Capture the cell that displays the provided text and extract its (x, y) central coordinate. 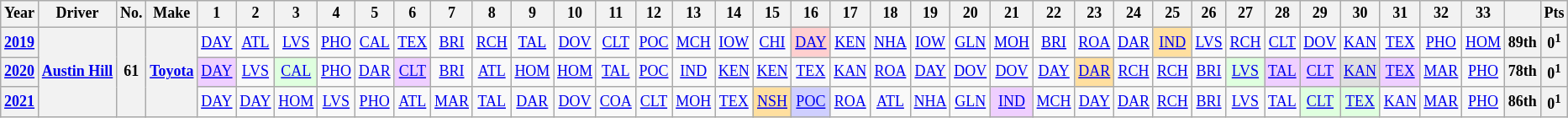
5 (375, 13)
COA (615, 102)
20 (971, 13)
17 (850, 13)
2019 (20, 42)
61 (131, 72)
12 (654, 13)
89th (1523, 42)
23 (1094, 13)
7 (452, 13)
Austin Hill (77, 72)
16 (811, 13)
3 (296, 13)
Driver (77, 13)
31 (1400, 13)
25 (1172, 13)
78th (1523, 72)
Pts (1555, 13)
4 (336, 13)
22 (1054, 13)
24 (1134, 13)
NSH (772, 102)
2 (255, 13)
Year (20, 13)
9 (533, 13)
29 (1320, 13)
No. (131, 13)
2021 (20, 102)
19 (930, 13)
26 (1208, 13)
86th (1523, 102)
14 (734, 13)
28 (1282, 13)
1 (217, 13)
21 (1012, 13)
27 (1245, 13)
6 (413, 13)
32 (1441, 13)
CHI (772, 42)
15 (772, 13)
Toyota (171, 72)
18 (891, 13)
33 (1484, 13)
8 (492, 13)
10 (575, 13)
13 (694, 13)
11 (615, 13)
30 (1360, 13)
2020 (20, 72)
Make (171, 13)
